Return [X, Y] of the center of cell containing provided text 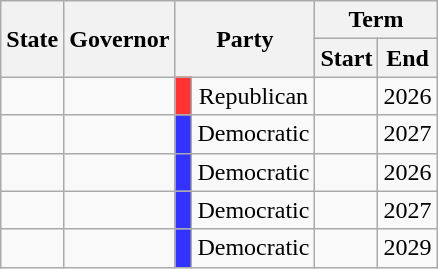
Party [245, 39]
2029 [408, 248]
Start [346, 58]
Governor [120, 39]
Term [376, 20]
Republican [254, 96]
End [408, 58]
State [32, 39]
